Find where the given text appears and provide that cell's center as (x, y) coordinate. 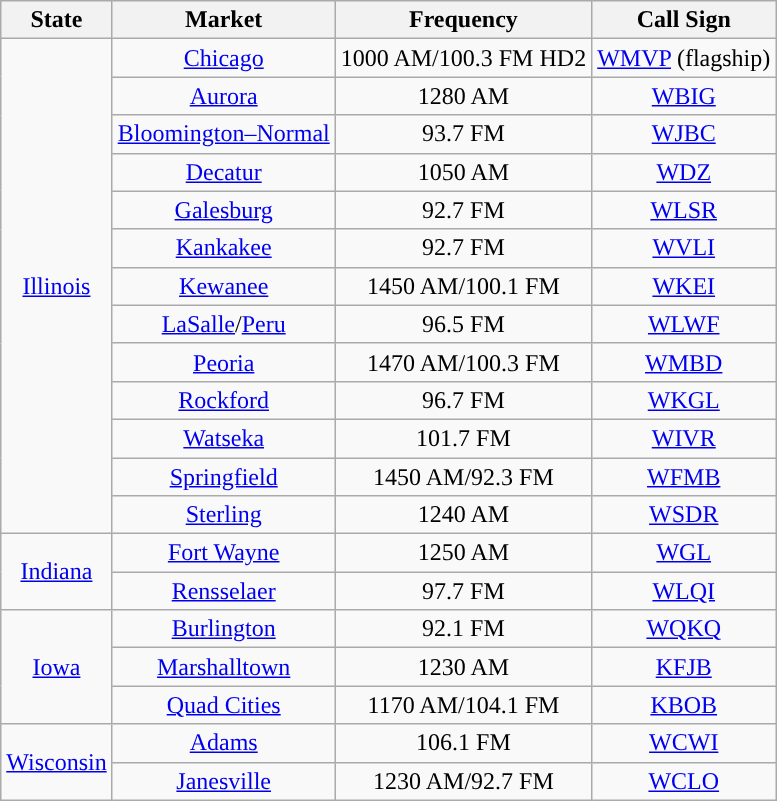
WGL (684, 553)
Decatur (224, 172)
1170 AM/104.1 FM (463, 705)
WBIG (684, 96)
KBOB (684, 705)
Springfield (224, 477)
1000 AM/100.3 FM HD2 (463, 58)
WCLO (684, 781)
WKEI (684, 286)
106.1 FM (463, 743)
Sterling (224, 515)
WVLI (684, 248)
Rockford (224, 400)
WQKQ (684, 629)
1250 AM (463, 553)
92.1 FM (463, 629)
Kewanee (224, 286)
WLWF (684, 324)
Aurora (224, 96)
1050 AM (463, 172)
Watseka (224, 438)
Kankakee (224, 248)
WFMB (684, 477)
Adams (224, 743)
1470 AM/100.3 FM (463, 362)
96.5 FM (463, 324)
WSDR (684, 515)
93.7 FM (463, 134)
Wisconsin (56, 762)
Janesville (224, 781)
Chicago (224, 58)
1230 AM/92.7 FM (463, 781)
Quad Cities (224, 705)
Call Sign (684, 20)
Burlington (224, 629)
Rensselaer (224, 591)
LaSalle/Peru (224, 324)
1280 AM (463, 96)
Illinois (56, 286)
Iowa (56, 667)
WKGL (684, 400)
1450 AM/92.3 FM (463, 477)
1450 AM/100.1 FM (463, 286)
Indiana (56, 572)
WLQI (684, 591)
96.7 FM (463, 400)
WIVR (684, 438)
WMVP (flagship) (684, 58)
Marshalltown (224, 667)
KFJB (684, 667)
1230 AM (463, 667)
Market (224, 20)
Galesburg (224, 210)
WDZ (684, 172)
WMBD (684, 362)
101.7 FM (463, 438)
WCWI (684, 743)
Bloomington–Normal (224, 134)
WJBC (684, 134)
97.7 FM (463, 591)
WLSR (684, 210)
1240 AM (463, 515)
Fort Wayne (224, 553)
State (56, 20)
Peoria (224, 362)
Frequency (463, 20)
